Scan for the cell matching the given text and deliver its (X, Y) coordinate at center. 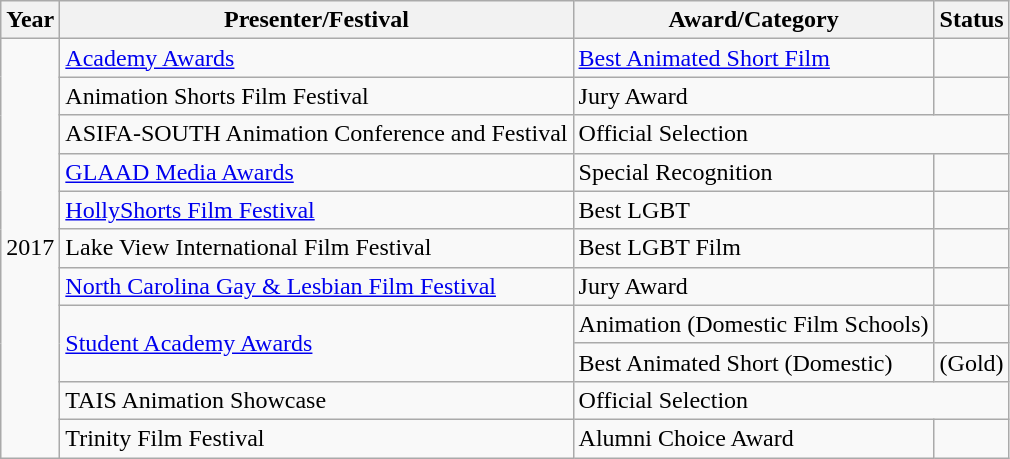
North Carolina Gay & Lesbian Film Festival (316, 286)
Animation Shorts Film Festival (316, 96)
Best LGBT Film (754, 248)
Student Academy Awards (316, 343)
GLAAD Media Awards (316, 172)
Best Animated Short (Domestic) (754, 362)
Best Animated Short Film (754, 58)
ASIFA-SOUTH Animation Conference and Festival (316, 134)
HollyShorts Film Festival (316, 210)
Trinity Film Festival (316, 438)
Status (972, 20)
TAIS Animation Showcase (316, 400)
Special Recognition (754, 172)
Award/Category (754, 20)
Alumni Choice Award (754, 438)
2017 (30, 248)
Year (30, 20)
(Gold) (972, 362)
Animation (Domestic Film Schools) (754, 324)
Academy Awards (316, 58)
Best LGBT (754, 210)
Presenter/Festival (316, 20)
Lake View International Film Festival (316, 248)
